Detect which cell encompasses the target text, then output its [x, y] center coordinate. 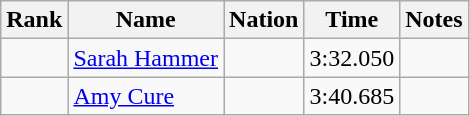
3:32.050 [352, 58]
Amy Cure [146, 96]
3:40.685 [352, 96]
Sarah Hammer [146, 58]
Rank [34, 20]
Name [146, 20]
Notes [434, 20]
Time [352, 20]
Nation [264, 20]
